Return (x, y) of the center of cell containing provided text 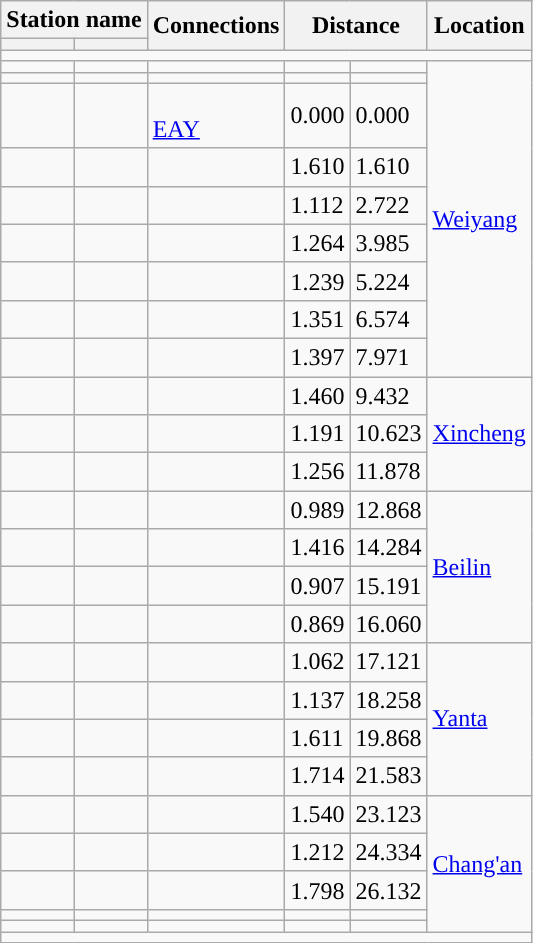
Weiyang (479, 219)
17.121 (388, 662)
1.191 (318, 434)
Distance (356, 26)
1.416 (318, 548)
Xincheng (479, 433)
Connections (216, 26)
1.397 (318, 357)
15.191 (388, 586)
3.985 (388, 243)
1.239 (318, 281)
1.611 (318, 738)
EAY (216, 116)
Yanta (479, 719)
18.258 (388, 700)
12.868 (388, 510)
16.060 (388, 624)
2.722 (388, 205)
1.062 (318, 662)
21.583 (388, 776)
5.224 (388, 281)
14.284 (388, 548)
Station name (74, 20)
1.264 (318, 243)
1.714 (318, 776)
24.334 (388, 852)
1.540 (318, 814)
19.868 (388, 738)
Location (479, 26)
1.256 (318, 472)
11.878 (388, 472)
7.971 (388, 357)
1.460 (318, 395)
Beilin (479, 567)
0.989 (318, 510)
1.351 (318, 319)
23.123 (388, 814)
10.623 (388, 434)
9.432 (388, 395)
0.907 (318, 586)
1.212 (318, 852)
0.869 (318, 624)
1.112 (318, 205)
6.574 (388, 319)
1.798 (318, 890)
1.137 (318, 700)
Chang'an (479, 863)
26.132 (388, 890)
